Output the (x, y) coordinate of the center of the cell containing the given text.  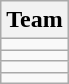
Team (35, 20)
